Provide the (X, Y) coordinate of the cell's center where the given text is located.  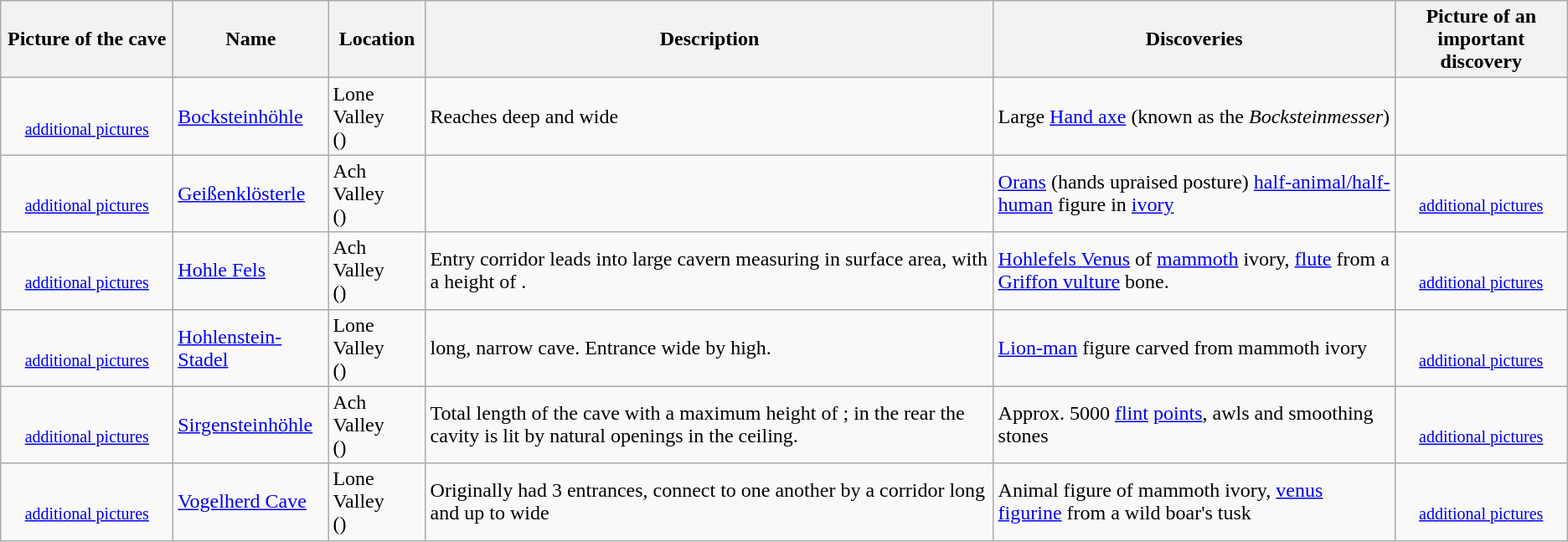
Total length of the cave with a maximum height of ; in the rear the cavity is lit by natural openings in the ceiling. (709, 425)
Large Hand axe (known as the Bocksteinmesser) (1194, 116)
Lion-man figure carved from mammoth ivory (1194, 348)
Geißenklösterle (251, 194)
Name (251, 39)
Hohle Fels (251, 271)
Discoveries (1194, 39)
long, narrow cave. Entrance wide by high. (709, 348)
Approx. 5000 flint points, awls and smoothing stones (1194, 425)
Entry corridor leads into large cavern measuring in surface area, with a height of . (709, 271)
Picture of an important discovery (1481, 39)
Orans (hands upraised posture) half-animal/half-human figure in ivory (1194, 194)
Picture of the cave (87, 39)
Vogelherd Cave (251, 502)
Animal figure of mammoth ivory, venus figurine from a wild boar's tusk (1194, 502)
Bocksteinhöhle (251, 116)
Originally had 3 entrances, connect to one another by a corridor long and up to wide (709, 502)
Reaches deep and wide (709, 116)
Sirgensteinhöhle (251, 425)
Hohlenstein-Stadel (251, 348)
Location (377, 39)
Hohlefels Venus of mammoth ivory, flute from a Griffon vulture bone. (1194, 271)
Description (709, 39)
